Detect which cell encompasses the target text, then output its [x, y] center coordinate. 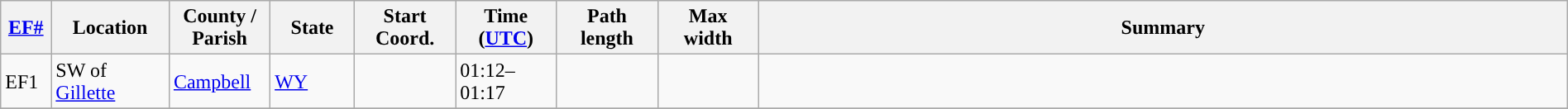
Start Coord. [404, 28]
EF1 [26, 81]
Summary [1163, 28]
Location [111, 28]
Campbell [219, 81]
Max width [708, 28]
County / Parish [219, 28]
EF# [26, 28]
Path length [607, 28]
State [313, 28]
Time (UTC) [506, 28]
WY [313, 81]
01:12–01:17 [506, 81]
SW of Gillette [111, 81]
